Locate the cell with the specified text and output its [X, Y] center coordinate. 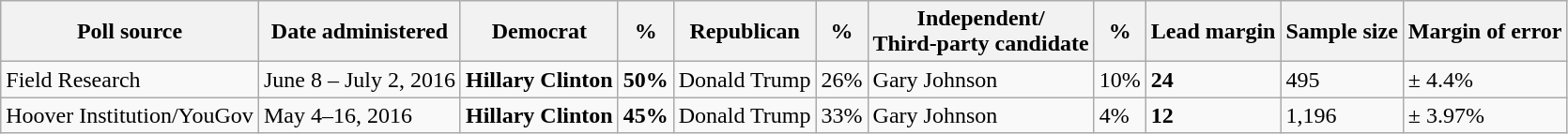
Poll source [130, 32]
June 8 – July 2, 2016 [359, 80]
495 [1342, 80]
Sample size [1342, 32]
1,196 [1342, 115]
Hoover Institution/YouGov [130, 115]
Lead margin [1213, 32]
4% [1119, 115]
Margin of error [1485, 32]
26% [841, 80]
Independent/Third-party candidate [980, 32]
± 4.4% [1485, 80]
50% [646, 80]
Democrat [539, 32]
33% [841, 115]
May 4–16, 2016 [359, 115]
24 [1213, 80]
12 [1213, 115]
± 3.97% [1485, 115]
Date administered [359, 32]
Field Research [130, 80]
10% [1119, 80]
Republican [745, 32]
45% [646, 115]
